Identify which cell holds the provided text, then report its (x, y) central coordinate. 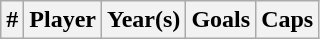
Caps (288, 20)
Player (63, 20)
Year(s) (144, 20)
# (12, 20)
Goals (221, 20)
